Provide the (X, Y) coordinate of the cell's center where the given text is located.  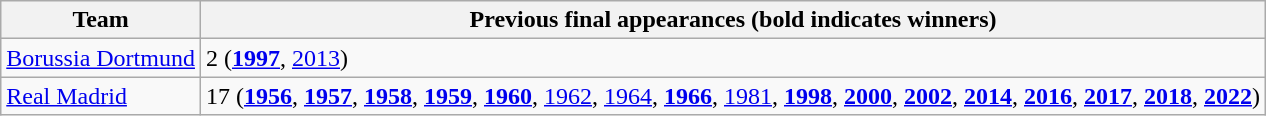
Team (101, 20)
Borussia Dortmund (101, 58)
Previous final appearances (bold indicates winners) (732, 20)
17 (1956, 1957, 1958, 1959, 1960, 1962, 1964, 1966, 1981, 1998, 2000, 2002, 2014, 2016, 2017, 2018, 2022) (732, 96)
Real Madrid (101, 96)
2 (1997, 2013) (732, 58)
